Return (X, Y) of the center of cell containing provided text 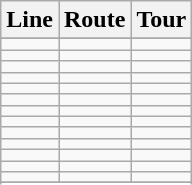
Line (30, 20)
Tour (162, 20)
Route (94, 20)
